For the text-containing cell, return its midpoint in [x, y] coordinate format. 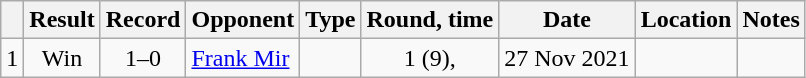
Result [62, 20]
Opponent [243, 20]
Round, time [430, 20]
Record [143, 20]
Notes [771, 20]
Frank Mir [243, 58]
1–0 [143, 58]
Location [686, 20]
1 (9), [430, 58]
27 Nov 2021 [567, 58]
Type [330, 20]
1 [12, 58]
Date [567, 20]
Win [62, 58]
